For the text-containing cell, return its midpoint in [x, y] coordinate format. 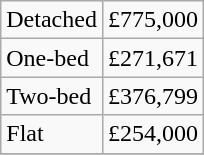
£775,000 [152, 20]
£376,799 [152, 96]
£254,000 [152, 134]
Flat [52, 134]
Two-bed [52, 96]
Detached [52, 20]
One-bed [52, 58]
£271,671 [152, 58]
